Detect which cell encompasses the target text, then output its (x, y) center coordinate. 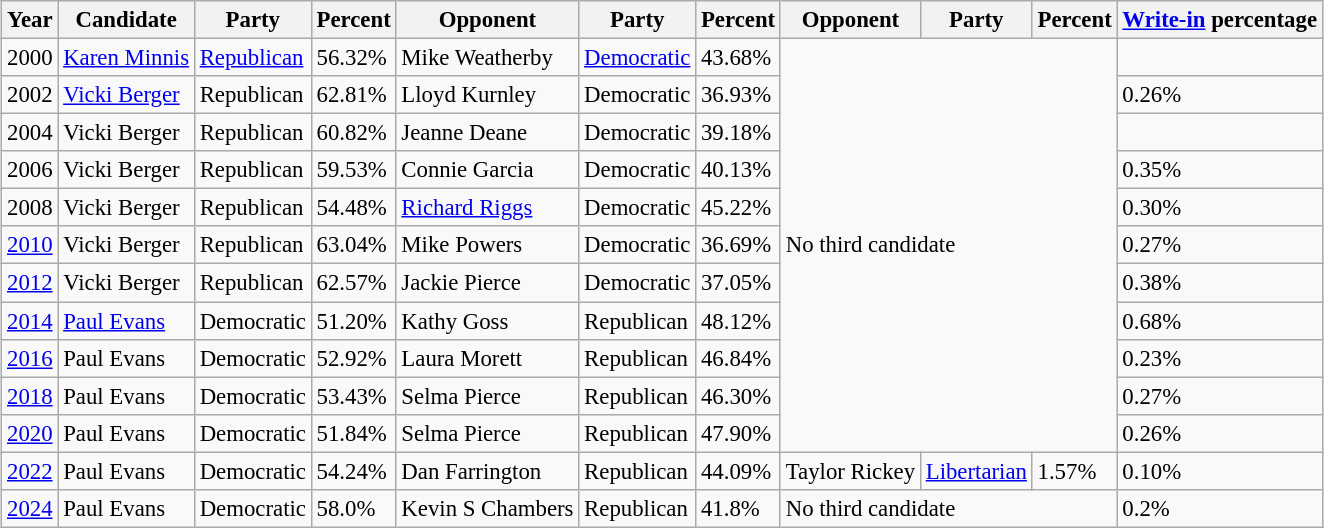
Karen Minnis (126, 57)
54.24% (354, 471)
58.0% (354, 508)
Kathy Goss (488, 321)
47.90% (738, 433)
46.30% (738, 396)
59.53% (354, 170)
Mike Powers (488, 245)
37.05% (738, 283)
52.92% (354, 358)
2022 (30, 471)
0.35% (1220, 170)
0.38% (1220, 283)
0.23% (1220, 358)
1.57% (1074, 471)
2020 (30, 433)
45.22% (738, 208)
2018 (30, 396)
Jeanne Deane (488, 133)
0.68% (1220, 321)
0.30% (1220, 208)
Connie Garcia (488, 170)
54.48% (354, 208)
Jackie Pierce (488, 283)
39.18% (738, 133)
2006 (30, 170)
2014 (30, 321)
2024 (30, 508)
Lloyd Kurnley (488, 95)
51.84% (354, 433)
Year (30, 20)
46.84% (738, 358)
Laura Morett (488, 358)
Mike Weatherby (488, 57)
Candidate (126, 20)
48.12% (738, 321)
2004 (30, 133)
40.13% (738, 170)
43.68% (738, 57)
2000 (30, 57)
41.8% (738, 508)
51.20% (354, 321)
53.43% (354, 396)
0.2% (1220, 508)
Richard Riggs (488, 208)
56.32% (354, 57)
63.04% (354, 245)
2010 (30, 245)
62.81% (354, 95)
2016 (30, 358)
Write-in percentage (1220, 20)
Taylor Rickey (850, 471)
2008 (30, 208)
44.09% (738, 471)
Libertarian (976, 471)
2012 (30, 283)
36.69% (738, 245)
60.82% (354, 133)
2002 (30, 95)
0.10% (1220, 471)
Kevin S Chambers (488, 508)
62.57% (354, 283)
Dan Farrington (488, 471)
36.93% (738, 95)
